From the cell containing the given text, extract its center point as (X, Y) coordinate. 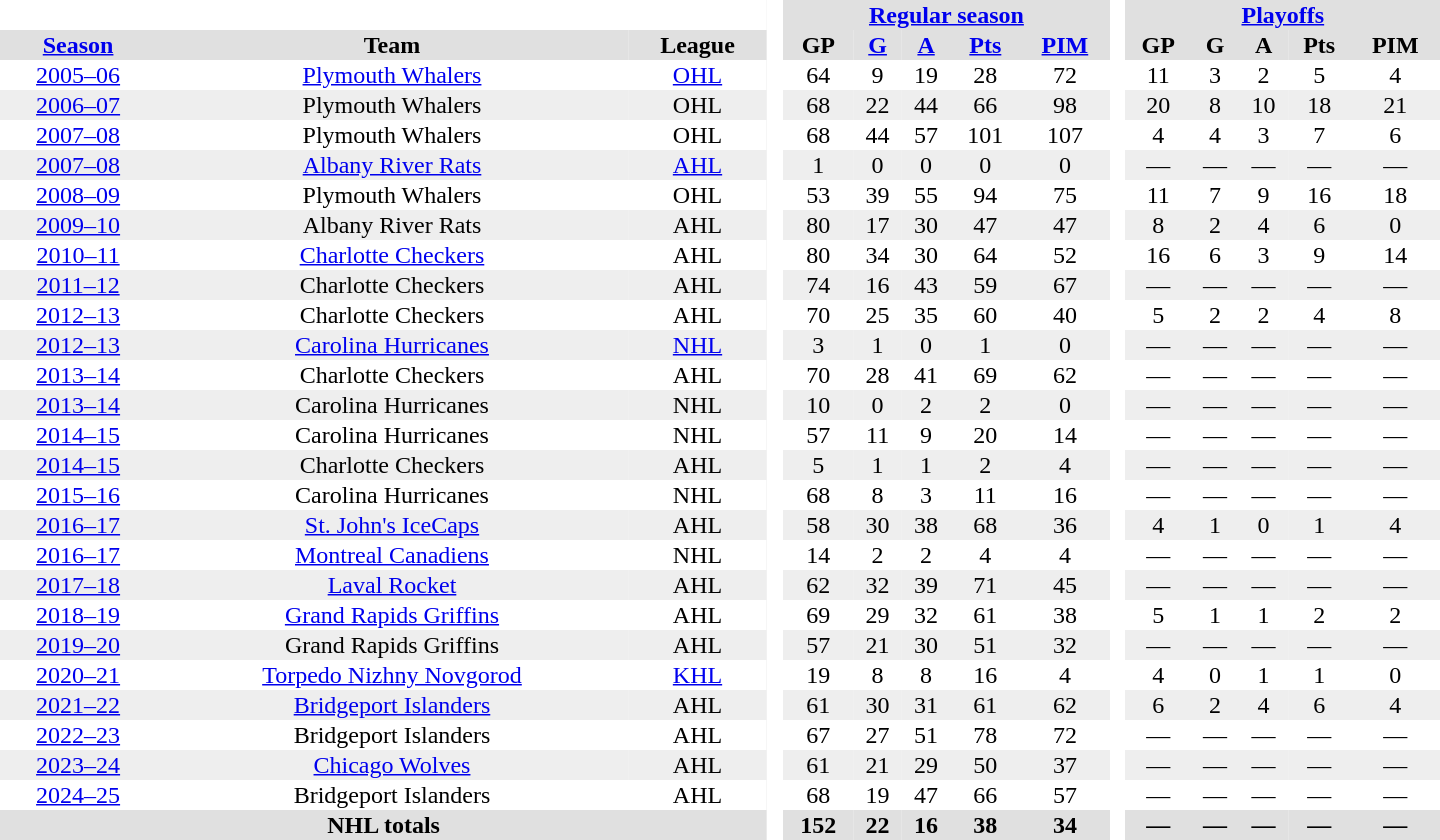
58 (818, 525)
45 (1064, 585)
Torpedo Nizhny Novgorod (392, 675)
2017–18 (78, 585)
Chicago Wolves (392, 765)
36 (1064, 525)
75 (1064, 195)
2018–19 (78, 615)
43 (926, 285)
2008–09 (78, 195)
League (698, 45)
52 (1064, 255)
53 (818, 195)
74 (818, 285)
101 (985, 135)
KHL (698, 675)
59 (985, 285)
2009–10 (78, 225)
Team (392, 45)
60 (985, 315)
71 (985, 585)
2011–12 (78, 285)
94 (985, 195)
152 (818, 825)
37 (1064, 765)
2006–07 (78, 105)
41 (926, 375)
78 (985, 735)
St. John's IceCaps (392, 525)
2019–20 (78, 645)
2023–24 (78, 765)
98 (1064, 105)
2020–21 (78, 675)
2021–22 (78, 705)
31 (926, 705)
25 (877, 315)
2015–16 (78, 495)
Season (78, 45)
2024–25 (78, 795)
Montreal Canadiens (392, 555)
Regular season (946, 15)
55 (926, 195)
50 (985, 765)
2010–11 (78, 255)
Laval Rocket (392, 585)
17 (877, 225)
Playoffs (1283, 15)
27 (877, 735)
107 (1064, 135)
2005–06 (78, 75)
NHL totals (384, 825)
2022–23 (78, 735)
35 (926, 315)
40 (1064, 315)
